Return [X, Y] of the center of cell containing provided text 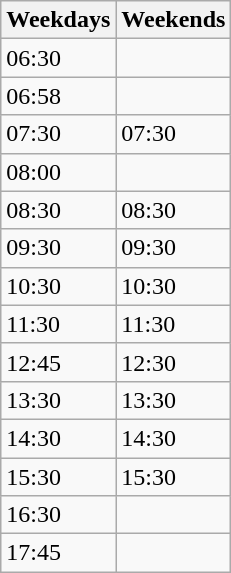
06:58 [58, 96]
08:00 [58, 172]
17:45 [58, 553]
16:30 [58, 515]
Weekdays [58, 20]
06:30 [58, 58]
Weekends [174, 20]
12:45 [58, 362]
12:30 [174, 362]
